Output the (X, Y) coordinate of the center of the cell containing the given text.  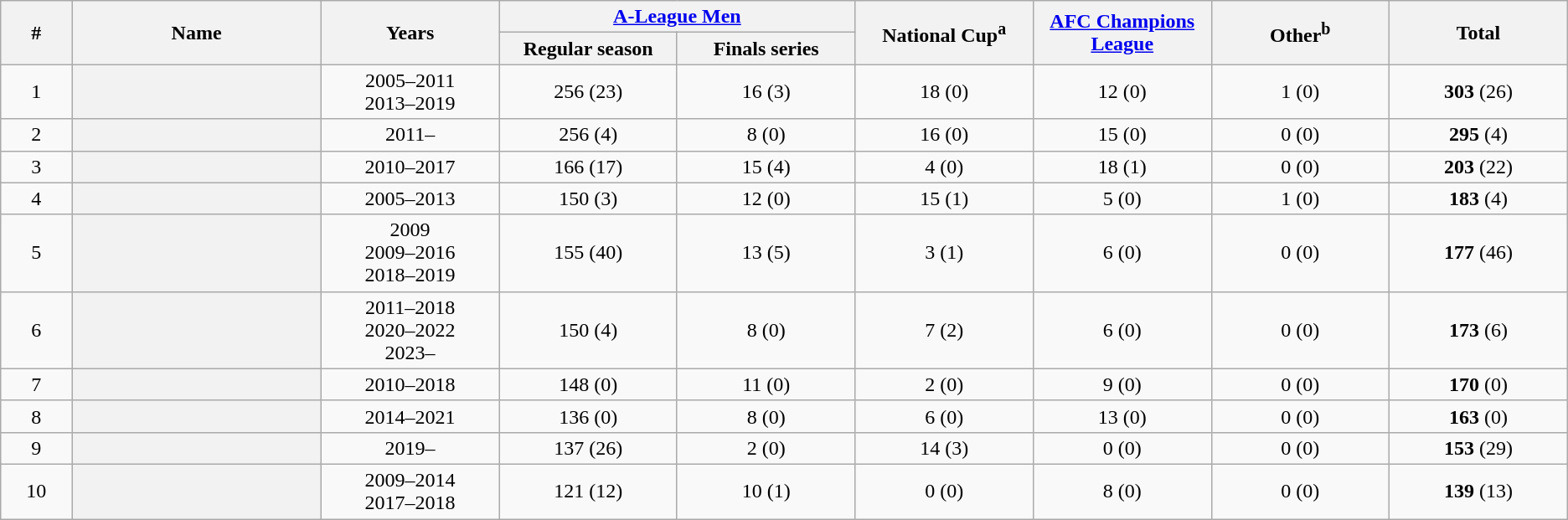
203 (22) (1479, 167)
A-League Men (677, 17)
7 (2) (945, 330)
18 (1) (1122, 167)
183 (4) (1479, 198)
4 (0) (945, 167)
166 (17) (588, 167)
13 (5) (766, 253)
15 (4) (766, 167)
14 (3) (945, 448)
177 (46) (1479, 253)
137 (26) (588, 448)
303 (26) (1479, 92)
15 (0) (1122, 135)
Name (197, 33)
150 (4) (588, 330)
150 (3) (588, 198)
9 (37, 448)
2 (37, 135)
9 (0) (1122, 384)
10 (37, 491)
155 (40) (588, 253)
6 (37, 330)
2014–2021 (410, 416)
2011–20182020–20222023– (410, 330)
153 (29) (1479, 448)
16 (3) (766, 92)
# (37, 33)
4 (37, 198)
3 (37, 167)
13 (0) (1122, 416)
173 (6) (1479, 330)
10 (1) (766, 491)
Regular season (588, 49)
2009–20142017–2018 (410, 491)
2010–2017 (410, 167)
121 (12) (588, 491)
2010–2018 (410, 384)
Years (410, 33)
3 (1) (945, 253)
295 (4) (1479, 135)
15 (1) (945, 198)
163 (0) (1479, 416)
National Cupa (945, 33)
2019– (410, 448)
Otherb (1300, 33)
5 (0) (1122, 198)
139 (13) (1479, 491)
18 (0) (945, 92)
16 (0) (945, 135)
11 (0) (766, 384)
20092009–20162018–2019 (410, 253)
Total (1479, 33)
148 (0) (588, 384)
8 (37, 416)
2005–2013 (410, 198)
1 (37, 92)
2011– (410, 135)
256 (23) (588, 92)
136 (0) (588, 416)
256 (4) (588, 135)
AFC Champions League (1122, 33)
170 (0) (1479, 384)
7 (37, 384)
Finals series (766, 49)
5 (37, 253)
2005–20112013–2019 (410, 92)
